Scan for the cell matching the given text and deliver its [x, y] coordinate at center. 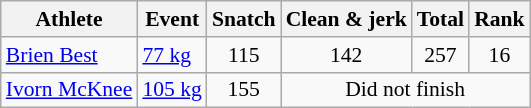
Snatch [244, 19]
105 kg [172, 90]
Ivorn McKnee [70, 90]
Total [440, 19]
Event [172, 19]
16 [500, 55]
142 [346, 55]
77 kg [172, 55]
115 [244, 55]
Rank [500, 19]
Brien Best [70, 55]
Did not finish [406, 90]
155 [244, 90]
Clean & jerk [346, 19]
Athlete [70, 19]
257 [440, 55]
